Return the (x, y) coordinate for the center point of the cell that contains the specified text.  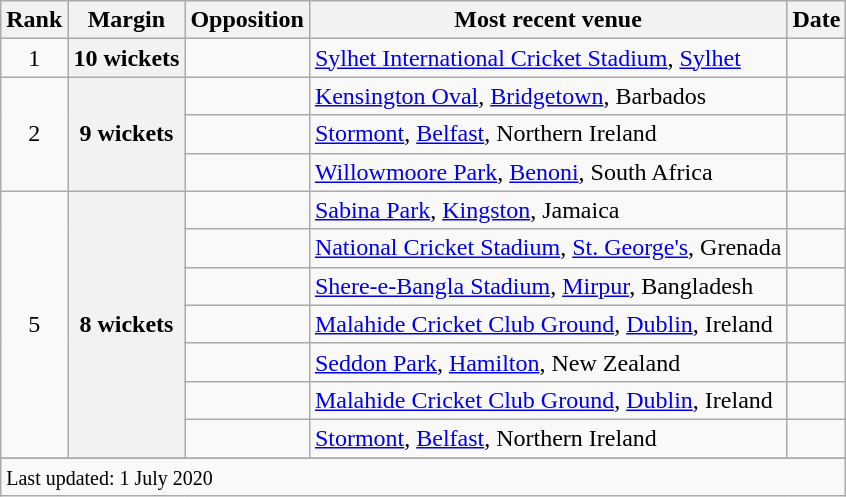
8 wickets (126, 324)
National Cricket Stadium, St. George's, Grenada (548, 248)
Date (816, 20)
Sabina Park, Kingston, Jamaica (548, 210)
Last updated: 1 July 2020 (424, 477)
2 (34, 134)
Seddon Park, Hamilton, New Zealand (548, 362)
Most recent venue (548, 20)
Opposition (247, 20)
Shere-e-Bangla Stadium, Mirpur, Bangladesh (548, 286)
5 (34, 324)
Sylhet International Cricket Stadium, Sylhet (548, 58)
Willowmoore Park, Benoni, South Africa (548, 172)
Rank (34, 20)
1 (34, 58)
10 wickets (126, 58)
Margin (126, 20)
9 wickets (126, 134)
Kensington Oval, Bridgetown, Barbados (548, 96)
